Pinpoint the cell where the given text exists, returning its (X, Y) midpoint coordinate. 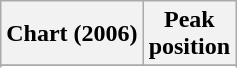
Chart (2006) (72, 34)
Peakposition (189, 34)
